From the cell containing the given text, extract its center point as [X, Y] coordinate. 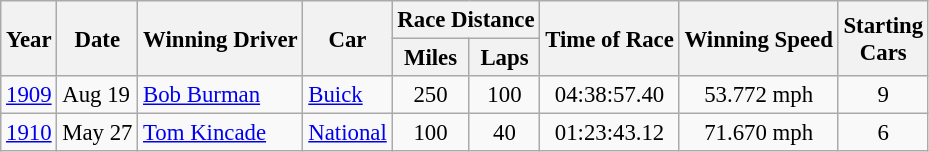
250 [430, 95]
May 27 [98, 133]
1909 [29, 95]
Time of Race [610, 38]
Laps [504, 58]
Tom Kincade [220, 133]
Race Distance [466, 20]
StartingCars [883, 38]
Winning Speed [758, 38]
Car [348, 38]
71.670 mph [758, 133]
Miles [430, 58]
Aug 19 [98, 95]
Winning Driver [220, 38]
Bob Burman [220, 95]
National [348, 133]
1910 [29, 133]
Year [29, 38]
Date [98, 38]
04:38:57.40 [610, 95]
6 [883, 133]
40 [504, 133]
53.772 mph [758, 95]
01:23:43.12 [610, 133]
Buick [348, 95]
9 [883, 95]
